Capture the cell that displays the provided text and extract its [x, y] central coordinate. 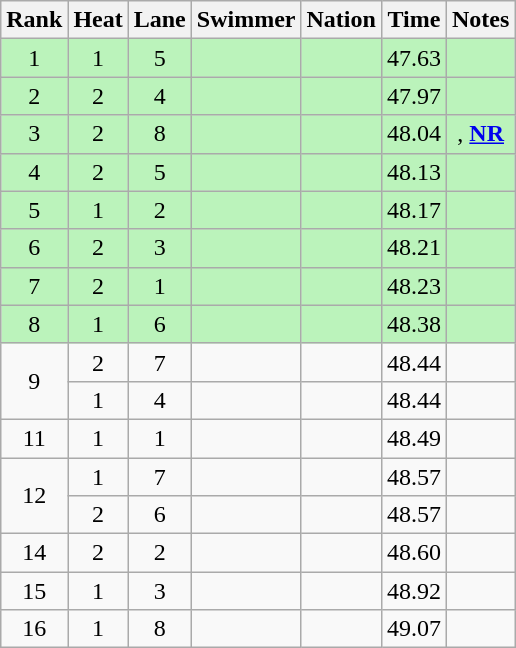
14 [34, 553]
48.17 [414, 210]
9 [34, 381]
47.63 [414, 58]
49.07 [414, 629]
48.04 [414, 134]
Lane [160, 20]
48.38 [414, 324]
Time [414, 20]
Swimmer [246, 20]
48.21 [414, 248]
Notes [480, 20]
Rank [34, 20]
48.92 [414, 591]
Nation [341, 20]
48.13 [414, 172]
Heat [98, 20]
48.60 [414, 553]
11 [34, 438]
16 [34, 629]
48.23 [414, 286]
47.97 [414, 96]
15 [34, 591]
, NR [480, 134]
48.49 [414, 438]
12 [34, 496]
